Extract the [X, Y] coordinate from the center of the cell holding the provided text.  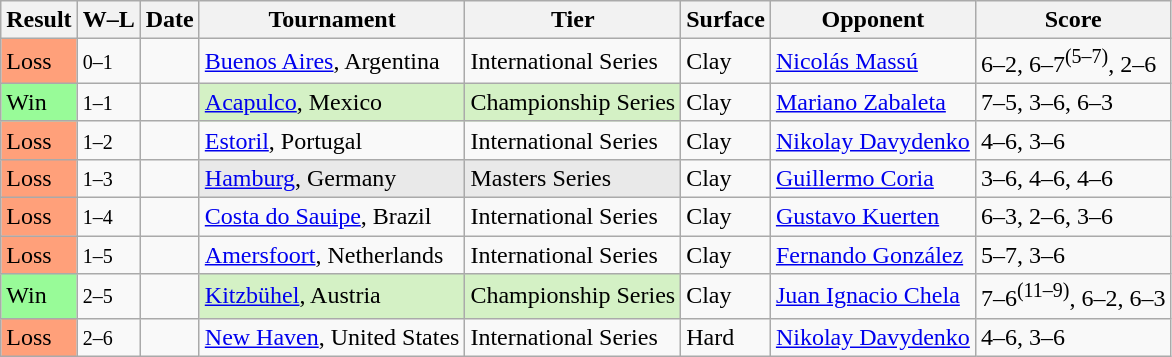
1–3 [108, 178]
5–7, 3–6 [1073, 255]
1–4 [108, 217]
Acapulco, Mexico [332, 102]
Score [1073, 20]
Juan Ignacio Chela [872, 296]
Result [39, 20]
7–5, 3–6, 6–3 [1073, 102]
Nicolás Massú [872, 62]
Opponent [872, 20]
W–L [108, 20]
New Haven, United States [332, 337]
1–2 [108, 140]
Costa do Sauipe, Brazil [332, 217]
Buenos Aires, Argentina [332, 62]
Fernando González [872, 255]
Hamburg, Germany [332, 178]
Hard [726, 337]
7–6(11–9), 6–2, 6–3 [1073, 296]
2–6 [108, 337]
Gustavo Kuerten [872, 217]
Mariano Zabaleta [872, 102]
2–5 [108, 296]
3–6, 4–6, 4–6 [1073, 178]
Masters Series [573, 178]
Date [170, 20]
0–1 [108, 62]
Guillermo Coria [872, 178]
1–1 [108, 102]
6–3, 2–6, 3–6 [1073, 217]
Amersfoort, Netherlands [332, 255]
Surface [726, 20]
6–2, 6–7(5–7), 2–6 [1073, 62]
Kitzbühel, Austria [332, 296]
1–5 [108, 255]
Tier [573, 20]
Estoril, Portugal [332, 140]
Tournament [332, 20]
